Capture the cell that displays the provided text and extract its (X, Y) central coordinate. 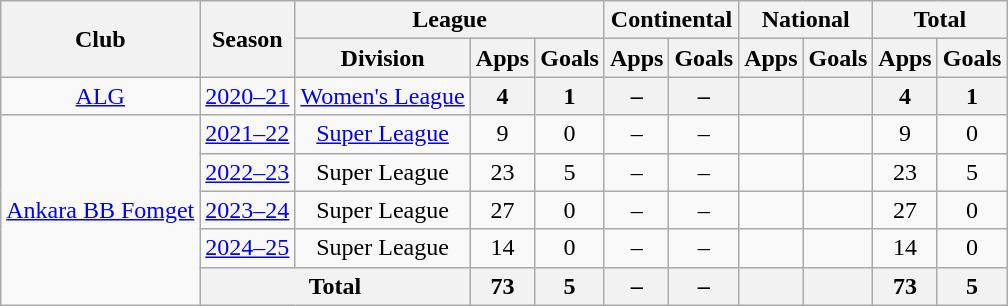
League (450, 20)
Ankara BB Fomget (100, 210)
Continental (671, 20)
Club (100, 39)
Women's League (382, 96)
Division (382, 58)
ALG (100, 96)
2024–25 (248, 248)
Season (248, 39)
2023–24 (248, 210)
2020–21 (248, 96)
National (806, 20)
2022–23 (248, 172)
2021–22 (248, 134)
